Capture the cell that displays the provided text and extract its (x, y) central coordinate. 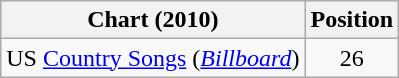
Position (352, 20)
26 (352, 58)
US Country Songs (Billboard) (153, 58)
Chart (2010) (153, 20)
